Return the (x, y) coordinate for the center point of the cell that contains the specified text.  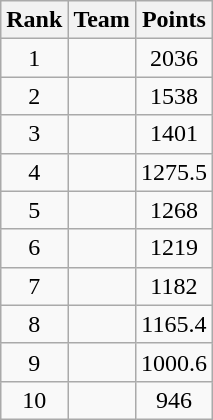
3 (34, 134)
9 (34, 362)
1275.5 (174, 172)
5 (34, 210)
10 (34, 400)
4 (34, 172)
7 (34, 286)
1401 (174, 134)
Team (102, 20)
1219 (174, 248)
1182 (174, 286)
Rank (34, 20)
1268 (174, 210)
6 (34, 248)
946 (174, 400)
1538 (174, 96)
8 (34, 324)
1000.6 (174, 362)
2 (34, 96)
Points (174, 20)
1165.4 (174, 324)
2036 (174, 58)
1 (34, 58)
